Search for the cell housing the specified text and yield its [x, y] center coordinate. 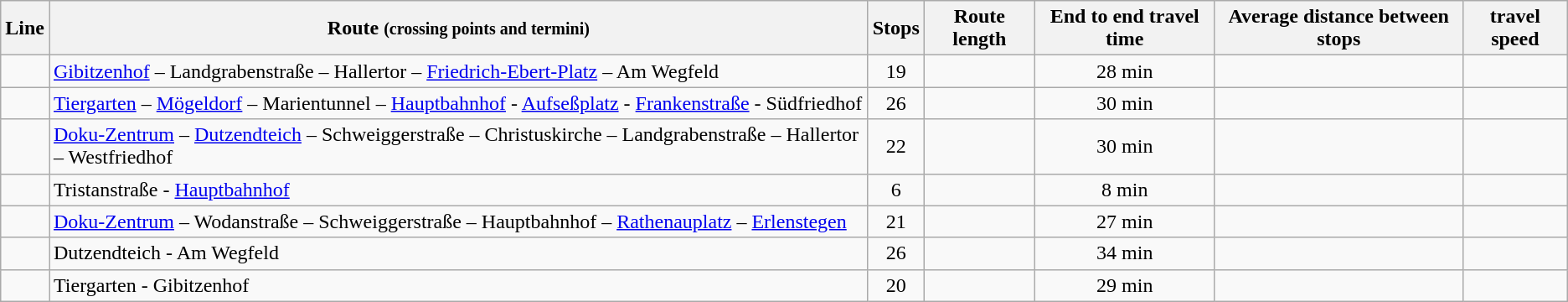
27 min [1124, 221]
20 [896, 285]
21 [896, 221]
Gibitzenhof – Landgrabenstraße – Hallertor – Friedrich-Ebert-Platz – Am Wegfeld [458, 71]
Tiergarten – Mögeldorf – Marientunnel – Hauptbahnhof - Aufseßplatz - Frankenstraße - Südfriedhof [458, 103]
Average distance between stops [1338, 29]
34 min [1124, 253]
22 [896, 146]
Route length [979, 29]
Tristanstraße - Hauptbahnhof [458, 190]
Doku-Zentrum – Wodanstraße – Schweiggerstraße – Hauptbahnhof – Rathenauplatz – Erlenstegen [458, 221]
End to end travel time [1124, 29]
Dutzendteich - Am Wegfeld [458, 253]
Tiergarten - Gibitzenhof [458, 285]
8 min [1124, 190]
Line [25, 29]
29 min [1124, 285]
Doku-Zentrum – Dutzendteich – Schweiggerstraße – Christuskirche – Landgrabenstraße – Hallertor – Westfriedhof [458, 146]
6 [896, 190]
travel speed [1514, 29]
Stops [896, 29]
19 [896, 71]
Route (crossing points and termini) [458, 29]
28 min [1124, 71]
